Capture the cell that displays the provided text and extract its [x, y] central coordinate. 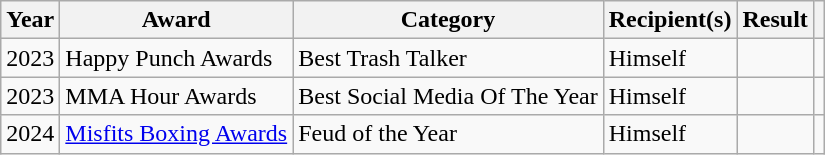
Misfits Boxing Awards [176, 134]
Year [30, 20]
Best Social Media Of The Year [448, 96]
MMA Hour Awards [176, 96]
Award [176, 20]
Feud of the Year [448, 134]
Result [775, 20]
Category [448, 20]
Recipient(s) [670, 20]
Happy Punch Awards [176, 58]
Best Trash Talker [448, 58]
2024 [30, 134]
